Output the [x, y] coordinate of the center of the cell containing the given text.  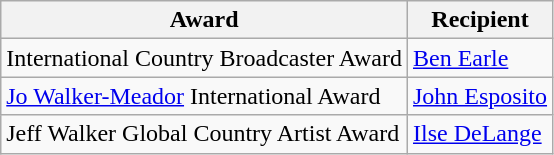
Ben Earle [480, 58]
Jo Walker-Meador International Award [204, 96]
Award [204, 20]
Jeff Walker Global Country Artist Award [204, 134]
John Esposito [480, 96]
Ilse DeLange [480, 134]
International Country Broadcaster Award [204, 58]
Recipient [480, 20]
